Determine the [x, y] coordinate at the center of the cell enclosing the given text.  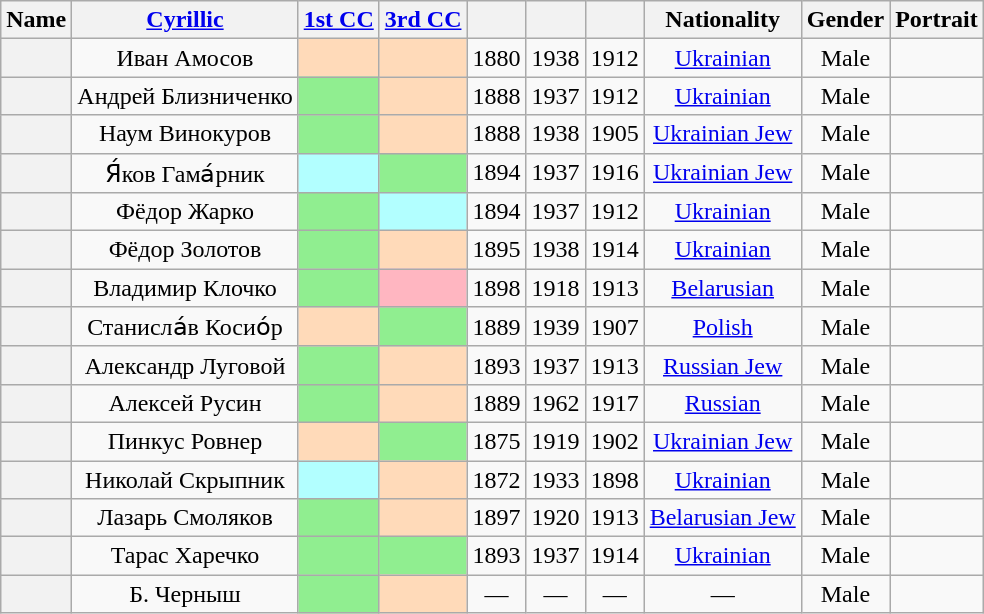
Наум Винокуров [185, 134]
1895 [496, 250]
Belarusian Jew [722, 518]
Russian Jew [722, 365]
1st CC [338, 20]
Пинкус Ровнер [185, 441]
Б. Черныш [185, 594]
Владимир Клочко [185, 288]
1902 [614, 441]
1872 [496, 479]
3rd CC [423, 20]
Russian [722, 403]
1905 [614, 134]
1939 [556, 327]
Gender [845, 20]
Станисла́в Косио́р [185, 327]
Name [36, 20]
Александр Луговой [185, 365]
Николай Скрыпник [185, 479]
Nationality [722, 20]
Фёдор Золотов [185, 250]
1875 [496, 441]
1962 [556, 403]
Portrait [937, 20]
Тарас Харечко [185, 556]
Иван Амосов [185, 58]
Алексей Русин [185, 403]
Belarusian [722, 288]
Андрей Близниченко [185, 96]
1917 [614, 403]
1897 [496, 518]
Polish [722, 327]
Я́ков Гама́рник [185, 173]
1920 [556, 518]
Cyrillic [185, 20]
1880 [496, 58]
Лазарь Смоляков [185, 518]
1918 [556, 288]
Фёдор Жарко [185, 212]
1933 [556, 479]
1919 [556, 441]
1916 [614, 173]
1907 [614, 327]
